For the text-containing cell, return its midpoint in (x, y) coordinate format. 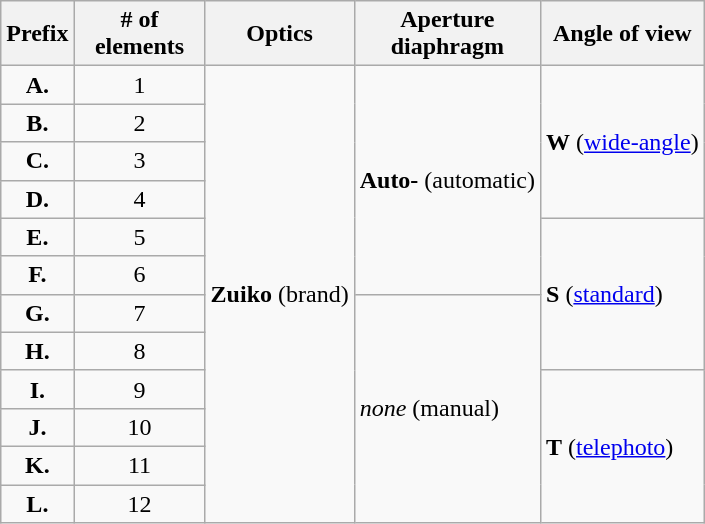
11 (140, 465)
S (standard) (623, 294)
H. (38, 351)
5 (140, 237)
Auto- (automatic) (447, 180)
6 (140, 275)
3 (140, 161)
Aperture diaphragm (447, 34)
D. (38, 199)
9 (140, 389)
F. (38, 275)
7 (140, 313)
W (wide-angle) (623, 142)
J. (38, 427)
12 (140, 503)
Angle of view (623, 34)
G. (38, 313)
1 (140, 85)
Zuiko (brand) (280, 294)
2 (140, 123)
8 (140, 351)
Optics (280, 34)
I. (38, 389)
10 (140, 427)
C. (38, 161)
# of elements (140, 34)
B. (38, 123)
L. (38, 503)
4 (140, 199)
Prefix (38, 34)
none (manual) (447, 408)
T (telephoto) (623, 446)
E. (38, 237)
A. (38, 85)
K. (38, 465)
